Detect which cell encompasses the target text, then output its [X, Y] center coordinate. 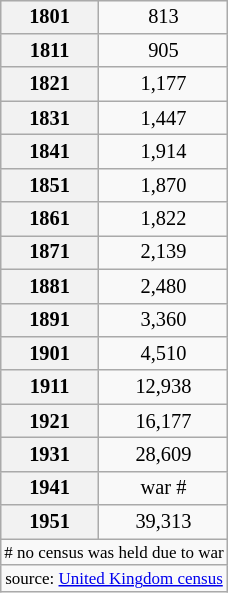
813 [164, 17]
war # [164, 488]
1851 [50, 185]
16,177 [164, 421]
1831 [50, 118]
1951 [50, 522]
1901 [50, 354]
1871 [50, 253]
1911 [50, 387]
1,870 [164, 185]
2,139 [164, 253]
1931 [50, 455]
905 [164, 51]
1,447 [164, 118]
39,313 [164, 522]
1811 [50, 51]
3,360 [164, 320]
4,510 [164, 354]
1881 [50, 286]
2,480 [164, 286]
1891 [50, 320]
1941 [50, 488]
1861 [50, 219]
1,177 [164, 84]
source: United Kingdom census [114, 578]
1801 [50, 17]
1,822 [164, 219]
1921 [50, 421]
12,938 [164, 387]
28,609 [164, 455]
1821 [50, 84]
1,914 [164, 152]
1841 [50, 152]
# no census was held due to war [114, 552]
